Capture the cell that displays the provided text and extract its (X, Y) central coordinate. 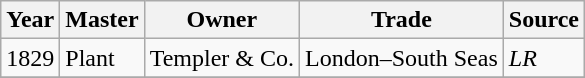
Owner (222, 20)
Source (544, 20)
1829 (30, 58)
Plant (102, 58)
Trade (402, 20)
Master (102, 20)
Year (30, 20)
London–South Seas (402, 58)
Templer & Co. (222, 58)
LR (544, 58)
